Capture the cell that displays the provided text and extract its (x, y) central coordinate. 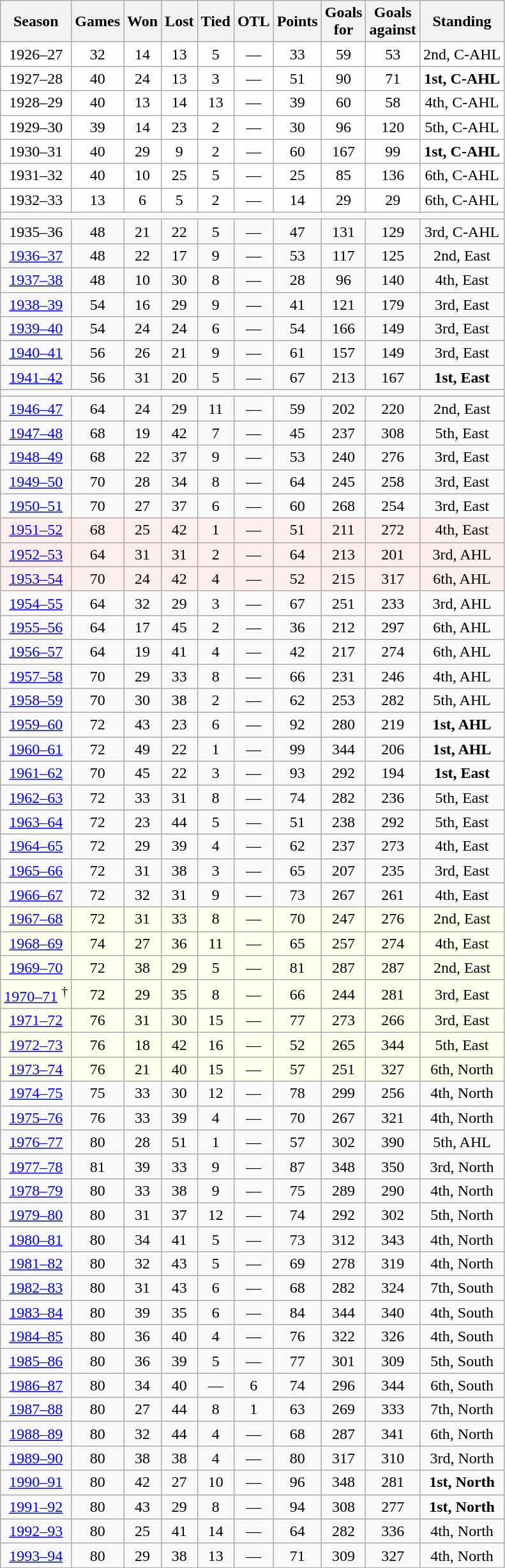
296 (343, 1385)
246 (393, 676)
244 (343, 994)
1926–27 (36, 54)
258 (393, 482)
1967–68 (36, 919)
1966–67 (36, 895)
280 (343, 725)
26 (143, 353)
1990–91 (36, 1482)
1930–31 (36, 151)
1976–77 (36, 1142)
1954–55 (36, 603)
1952–53 (36, 554)
179 (393, 305)
253 (343, 701)
1978–79 (36, 1191)
1959–60 (36, 725)
1972–73 (36, 1045)
277 (393, 1507)
61 (298, 353)
Goalsagainst (393, 22)
1965–66 (36, 871)
1975–76 (36, 1118)
4th, AHL (462, 676)
1980–81 (36, 1239)
78 (298, 1093)
131 (343, 231)
OTL (253, 22)
201 (393, 554)
220 (393, 409)
326 (393, 1337)
Goalsfor (343, 22)
312 (343, 1239)
1964–65 (36, 846)
18 (143, 1045)
299 (343, 1093)
1955–56 (36, 627)
1963–64 (36, 822)
301 (343, 1361)
269 (343, 1410)
1960–61 (36, 749)
4th, C-AHL (462, 103)
290 (393, 1191)
157 (343, 353)
1951–52 (36, 530)
1971–72 (36, 1021)
1949–50 (36, 482)
206 (393, 749)
58 (393, 103)
1969–70 (36, 968)
1956–57 (36, 651)
Tied (216, 22)
1985–86 (36, 1361)
343 (393, 1239)
321 (393, 1118)
47 (298, 231)
212 (343, 627)
1970–71 † (36, 994)
1931–32 (36, 176)
1974–75 (36, 1093)
94 (298, 1507)
217 (343, 651)
324 (393, 1288)
333 (393, 1410)
6th, South (462, 1385)
1982–83 (36, 1288)
322 (343, 1337)
1983–84 (36, 1313)
1948–49 (36, 457)
240 (343, 457)
1988–89 (36, 1434)
1991–92 (36, 1507)
5th, South (462, 1361)
69 (298, 1263)
1938–39 (36, 305)
1968–69 (36, 943)
20 (179, 377)
310 (393, 1458)
297 (393, 627)
1958–59 (36, 701)
1932–33 (36, 200)
1927–28 (36, 79)
1941–42 (36, 377)
1929–30 (36, 127)
289 (343, 1191)
215 (343, 579)
254 (393, 506)
1946–47 (36, 409)
85 (343, 176)
93 (298, 773)
1961–62 (36, 773)
166 (343, 329)
7th, South (462, 1288)
245 (343, 482)
84 (298, 1313)
231 (343, 676)
1992–93 (36, 1531)
5th, North (462, 1215)
136 (393, 176)
1937–38 (36, 280)
272 (393, 530)
Season (36, 22)
129 (393, 231)
87 (298, 1166)
1993–94 (36, 1555)
1979–80 (36, 1215)
Lost (179, 22)
125 (393, 255)
202 (343, 409)
63 (298, 1410)
1984–85 (36, 1337)
7th, North (462, 1410)
238 (343, 822)
257 (343, 943)
121 (343, 305)
1950–51 (36, 506)
1989–90 (36, 1458)
194 (393, 773)
140 (393, 280)
340 (393, 1313)
1962–63 (36, 798)
90 (343, 79)
1987–88 (36, 1410)
268 (343, 506)
236 (393, 798)
Won (143, 22)
1981–82 (36, 1263)
5th, C-AHL (462, 127)
266 (393, 1021)
1953–54 (36, 579)
1936–37 (36, 255)
350 (393, 1166)
1977–78 (36, 1166)
Games (98, 22)
1935–36 (36, 231)
3rd, C-AHL (462, 231)
261 (393, 895)
390 (393, 1142)
336 (393, 1531)
233 (393, 603)
1947–48 (36, 433)
341 (393, 1434)
Standing (462, 22)
Points (298, 22)
278 (343, 1263)
7 (216, 433)
219 (393, 725)
120 (393, 127)
247 (343, 919)
1928–29 (36, 103)
1939–40 (36, 329)
92 (298, 725)
1940–41 (36, 353)
207 (343, 871)
1957–58 (36, 676)
319 (393, 1263)
235 (393, 871)
256 (393, 1093)
49 (143, 749)
211 (343, 530)
2nd, C-AHL (462, 54)
1973–74 (36, 1069)
117 (343, 255)
1986–87 (36, 1385)
265 (343, 1045)
